Extract the (x, y) coordinate from the center of the cell holding the provided text.  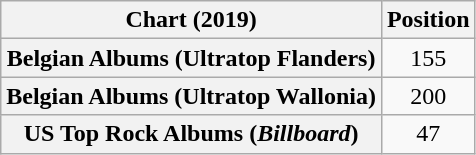
Chart (2019) (192, 20)
155 (428, 58)
Belgian Albums (Ultratop Flanders) (192, 58)
Position (428, 20)
47 (428, 134)
US Top Rock Albums (Billboard) (192, 134)
Belgian Albums (Ultratop Wallonia) (192, 96)
200 (428, 96)
